Search for the cell housing the specified text and yield its [x, y] center coordinate. 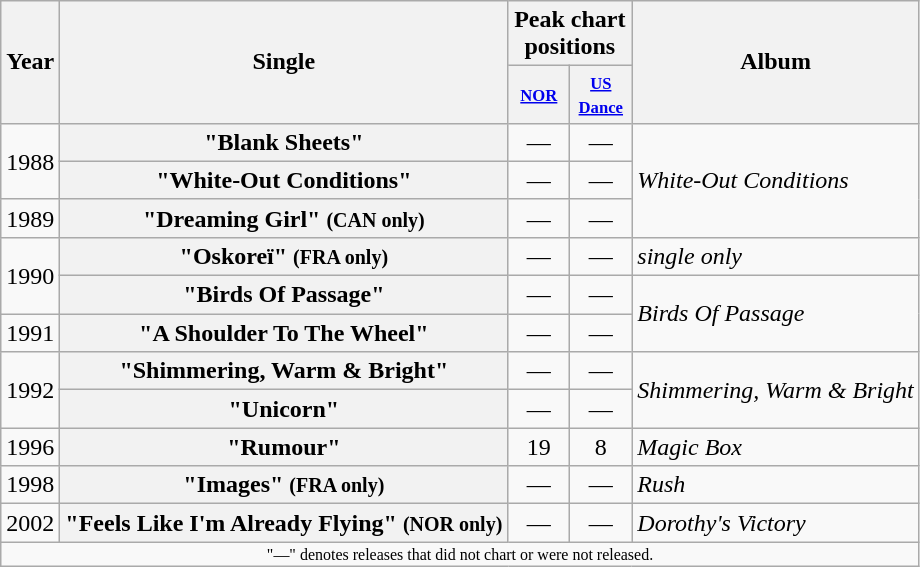
NOR [539, 94]
1996 [30, 447]
"Rumour" [284, 447]
1998 [30, 485]
Year [30, 62]
"Feels Like I'm Already Flying" (NOR only) [284, 523]
"Shimmering, Warm & Bright" [284, 371]
Dorothy's Victory [776, 523]
single only [776, 256]
1988 [30, 161]
2002 [30, 523]
Rush [776, 485]
Magic Box [776, 447]
Album [776, 62]
Birds Of Passage [776, 314]
White-Out Conditions [776, 180]
1990 [30, 275]
"A Shoulder To The Wheel" [284, 333]
US Dance [601, 94]
"Dreaming Girl" (CAN only) [284, 218]
"Images" (FRA only) [284, 485]
Peak chart positions [570, 34]
"Unicorn" [284, 409]
Shimmering, Warm & Bright [776, 390]
19 [539, 447]
1992 [30, 390]
1989 [30, 218]
"—" denotes releases that did not chart or were not released. [460, 554]
8 [601, 447]
"Blank Sheets" [284, 142]
"Birds Of Passage" [284, 295]
"Oskoreï" (FRA only) [284, 256]
"White-Out Conditions" [284, 180]
1991 [30, 333]
Single [284, 62]
